Output the [x, y] coordinate of the center of the cell containing the given text.  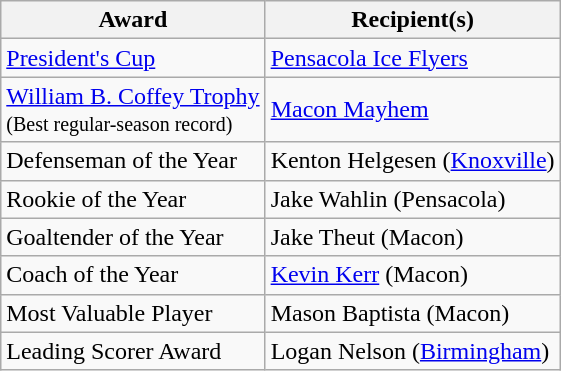
Coach of the Year [133, 275]
Leading Scorer Award [133, 351]
Rookie of the Year [133, 199]
Kenton Helgesen (Knoxville) [412, 161]
Goaltender of the Year [133, 237]
Mason Baptista (Macon) [412, 313]
Defenseman of the Year [133, 161]
Award [133, 20]
William B. Coffey Trophy(Best regular-season record) [133, 110]
Kevin Kerr (Macon) [412, 275]
Recipient(s) [412, 20]
Jake Theut (Macon) [412, 237]
President's Cup [133, 58]
Jake Wahlin (Pensacola) [412, 199]
Macon Mayhem [412, 110]
Most Valuable Player [133, 313]
Pensacola Ice Flyers [412, 58]
Logan Nelson (Birmingham) [412, 351]
